Scan for the cell matching the given text and deliver its (x, y) coordinate at center. 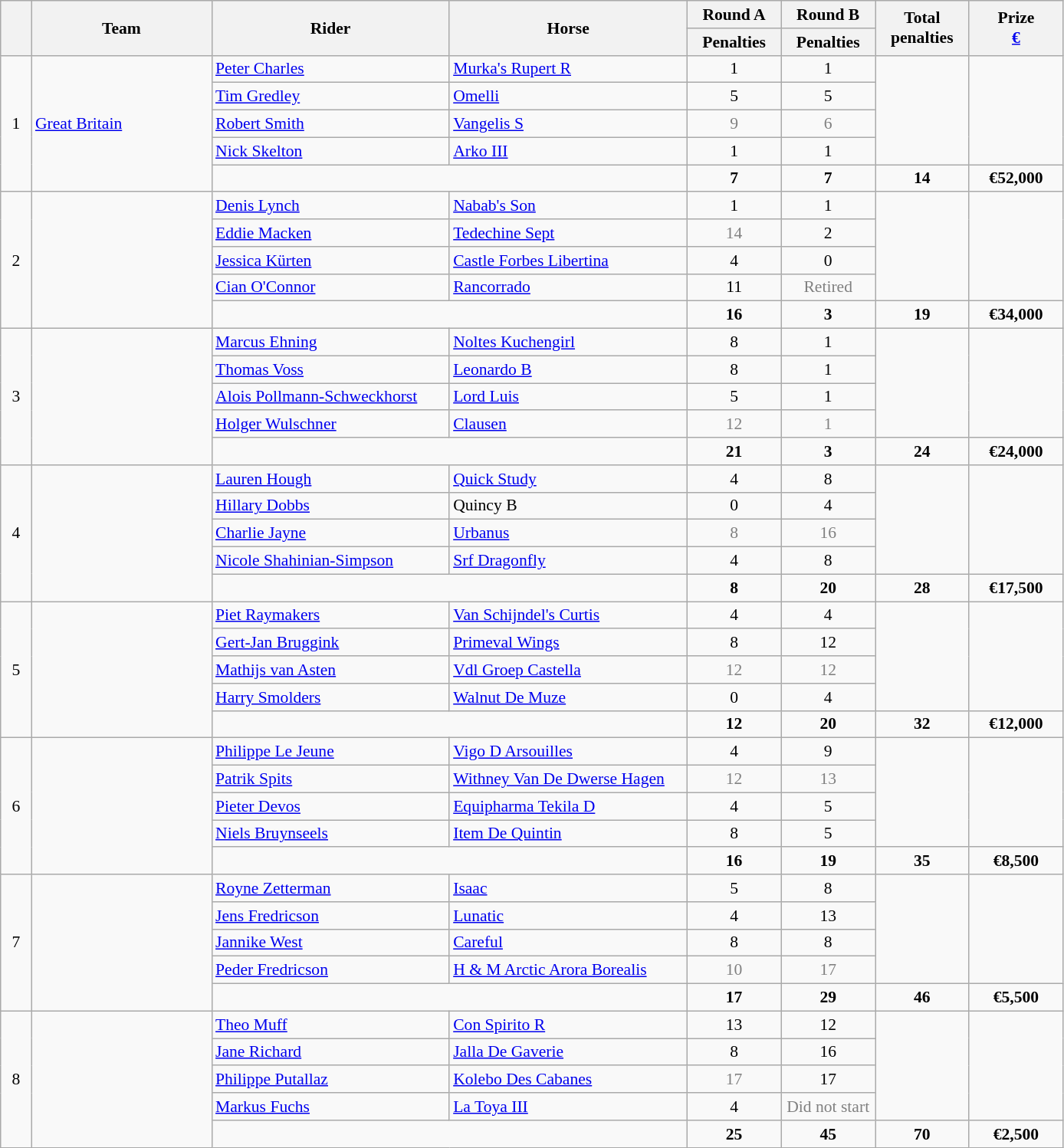
Nick Skelton (330, 151)
Team (121, 28)
Nabab's Son (568, 206)
Patrik Spits (330, 779)
Marcus Ehning (330, 343)
Vdl Groep Castella (568, 670)
Cian O'Connor (330, 287)
Srf Dragonfly (568, 561)
Theo Muff (330, 1025)
Alois Pollmann-Schweckhorst (330, 397)
25 (734, 1134)
Jannike West (330, 943)
Horse (568, 28)
Urbanus (568, 533)
Philippe Le Jeune (330, 752)
Piet Raymakers (330, 615)
Lord Luis (568, 397)
€34,000 (1016, 315)
Robert Smith (330, 124)
46 (923, 998)
Isaac (568, 888)
Peder Fredricson (330, 970)
€24,000 (1016, 451)
Vangelis S (568, 124)
Gert-Jan Bruggink (330, 643)
H & M Arctic Arora Borealis (568, 970)
Hillary Dobbs (330, 506)
Quick Study (568, 479)
Niels Bruynseels (330, 834)
24 (923, 451)
Philippe Putallaz (330, 1080)
Primeval Wings (568, 643)
21 (734, 451)
Careful (568, 943)
Jane Richard (330, 1052)
Arko III (568, 151)
11 (734, 287)
Murka's Rupert R (568, 69)
35 (923, 861)
Retired (828, 287)
Jens Fredricson (330, 916)
Tedechine Sept (568, 233)
Thomas Voss (330, 369)
Leonardo B (568, 369)
Holger Wulschner (330, 425)
Royne Zetterman (330, 888)
32 (923, 724)
La Toya III (568, 1107)
Kolebo Des Cabanes (568, 1080)
Item De Quintin (568, 834)
€8,500 (1016, 861)
€2,500 (1016, 1134)
Eddie Macken (330, 233)
Noltes Kuchengirl (568, 343)
45 (828, 1134)
Harry Smolders (330, 697)
€5,500 (1016, 998)
Pieter Devos (330, 806)
Van Schijndel's Curtis (568, 615)
€17,500 (1016, 588)
Vigo D Arsouilles (568, 752)
€52,000 (1016, 179)
28 (923, 588)
Clausen (568, 425)
70 (923, 1134)
Peter Charles (330, 69)
Castle Forbes Libertina (568, 261)
Total penalties (923, 28)
10 (734, 970)
Equipharma Tekila D (568, 806)
Rancorrado (568, 287)
Rider (330, 28)
Nicole Shahinian-Simpson (330, 561)
Prize€ (1016, 28)
Denis Lynch (330, 206)
Charlie Jayne (330, 533)
Con Spirito R (568, 1025)
Round B (828, 15)
Great Britain (121, 123)
Walnut De Muze (568, 697)
Round A (734, 15)
Lunatic (568, 916)
Jalla De Gaverie (568, 1052)
€12,000 (1016, 724)
Jessica Kürten (330, 261)
Omelli (568, 97)
Mathijs van Asten (330, 670)
Withney Van De Dwerse Hagen (568, 779)
Did not start (828, 1107)
Lauren Hough (330, 479)
29 (828, 998)
Quincy B (568, 506)
Tim Gredley (330, 97)
Markus Fuchs (330, 1107)
